Detect which cell encompasses the target text, then output its (X, Y) center coordinate. 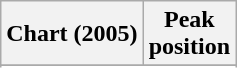
Peakposition (189, 34)
Chart (2005) (72, 34)
